Return the [x, y] coordinate for the center point of the cell that contains the specified text.  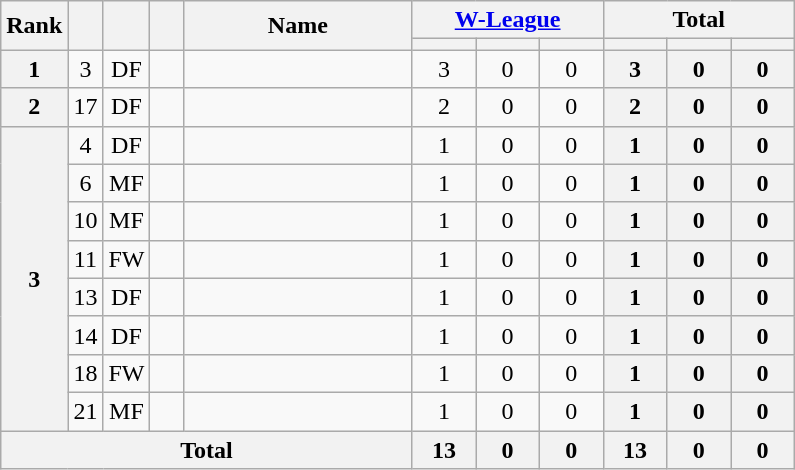
17 [86, 107]
10 [86, 221]
W-League [508, 20]
Rank [34, 26]
14 [86, 335]
Name [298, 26]
11 [86, 259]
4 [86, 145]
6 [86, 183]
21 [86, 411]
18 [86, 373]
